Find where the given text appears and provide that cell's center as (x, y) coordinate. 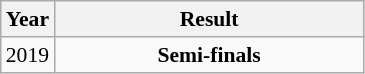
Year (28, 19)
Semi-finals (209, 55)
Result (209, 19)
2019 (28, 55)
